Provide the (x, y) coordinate of the cell's center where the given text is located.  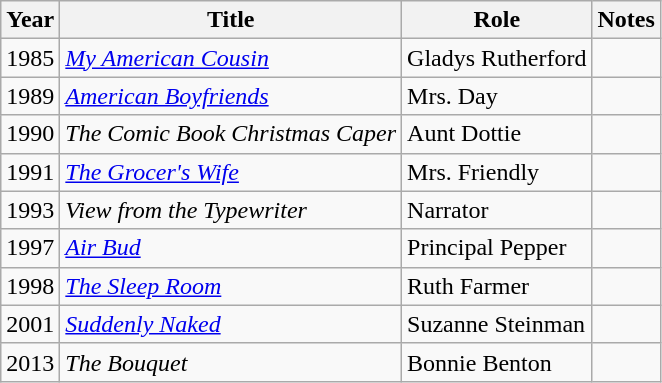
Narrator (497, 210)
1998 (30, 286)
Year (30, 20)
Bonnie Benton (497, 362)
Principal Pepper (497, 248)
American Boyfriends (231, 96)
1989 (30, 96)
The Grocer's Wife (231, 172)
Title (231, 20)
View from the Typewriter (231, 210)
2001 (30, 324)
1991 (30, 172)
The Comic Book Christmas Caper (231, 134)
The Sleep Room (231, 286)
Mrs. Friendly (497, 172)
1985 (30, 58)
Mrs. Day (497, 96)
My American Cousin (231, 58)
Suddenly Naked (231, 324)
Role (497, 20)
Ruth Farmer (497, 286)
1997 (30, 248)
Gladys Rutherford (497, 58)
Aunt Dottie (497, 134)
Air Bud (231, 248)
1993 (30, 210)
1990 (30, 134)
Suzanne Steinman (497, 324)
The Bouquet (231, 362)
Notes (626, 20)
2013 (30, 362)
